Search for the cell housing the specified text and yield its (X, Y) center coordinate. 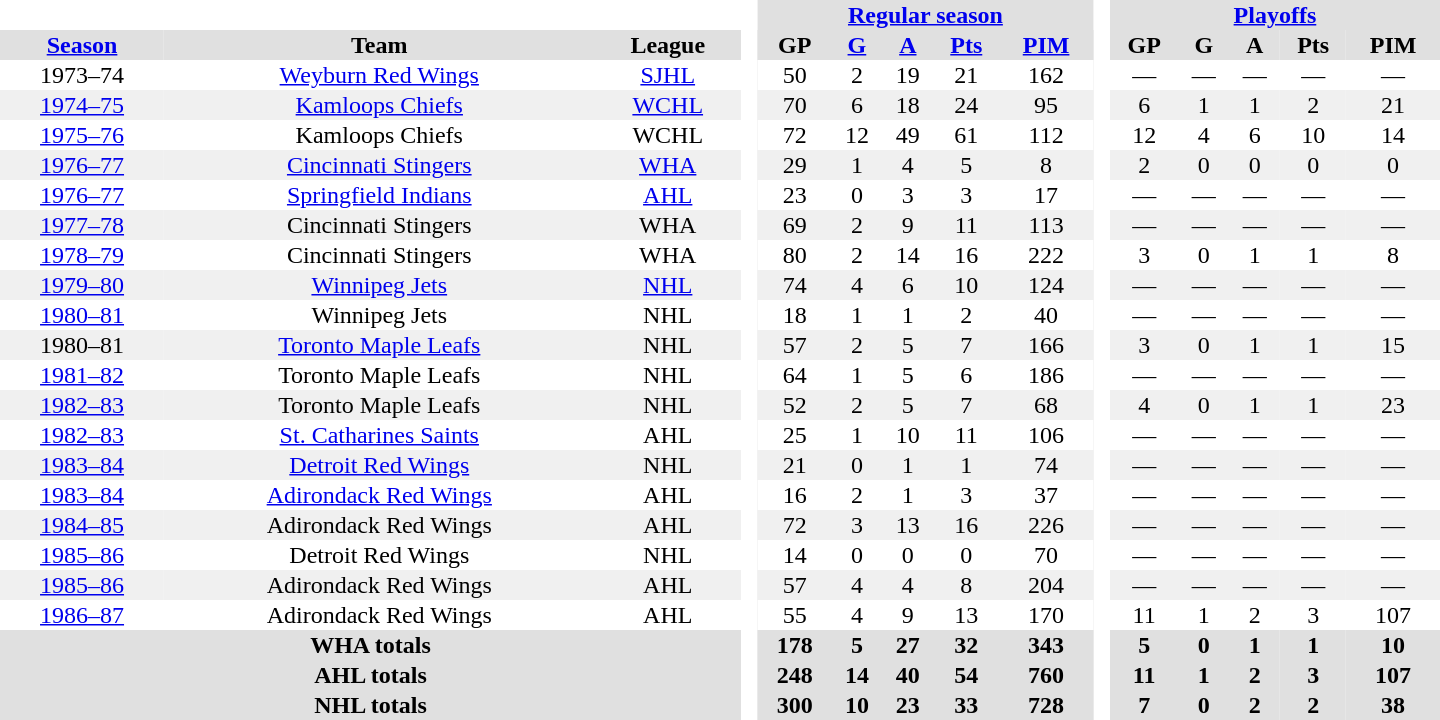
Playoffs (1275, 15)
68 (1046, 405)
1978–79 (82, 255)
248 (795, 675)
38 (1393, 705)
300 (795, 705)
League (667, 45)
113 (1046, 225)
54 (966, 675)
AHL totals (370, 675)
222 (1046, 255)
25 (795, 435)
1977–78 (82, 225)
1986–87 (82, 615)
178 (795, 645)
1979–80 (82, 285)
Team (379, 45)
1984–85 (82, 525)
32 (966, 645)
760 (1046, 675)
204 (1046, 585)
61 (966, 135)
St. Catharines Saints (379, 435)
NHL totals (370, 705)
Weyburn Red Wings (379, 75)
80 (795, 255)
728 (1046, 705)
55 (795, 615)
Season (82, 45)
162 (1046, 75)
33 (966, 705)
37 (1046, 495)
52 (795, 405)
19 (908, 75)
1981–82 (82, 375)
106 (1046, 435)
24 (966, 105)
Regular season (926, 15)
69 (795, 225)
124 (1046, 285)
Springfield Indians (379, 195)
15 (1393, 345)
95 (1046, 105)
SJHL (667, 75)
166 (1046, 345)
WHA totals (370, 645)
1975–76 (82, 135)
27 (908, 645)
186 (1046, 375)
1974–75 (82, 105)
226 (1046, 525)
29 (795, 165)
170 (1046, 615)
1973–74 (82, 75)
343 (1046, 645)
49 (908, 135)
64 (795, 375)
50 (795, 75)
112 (1046, 135)
17 (1046, 195)
